Scan for the cell matching the given text and deliver its (x, y) coordinate at center. 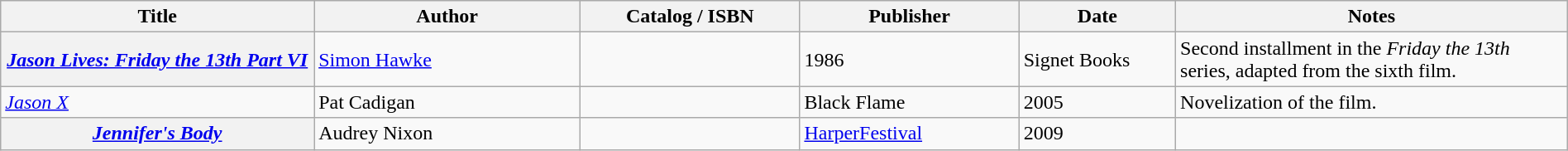
1986 (910, 60)
2005 (1097, 102)
Second installment in the Friday the 13th series, adapted from the sixth film. (1372, 60)
Jason Lives: Friday the 13th Part VI (157, 60)
Pat Cadigan (447, 102)
Simon Hawke (447, 60)
Catalog / ISBN (690, 17)
Author (447, 17)
Signet Books (1097, 60)
Jason X (157, 102)
Title (157, 17)
Audrey Nixon (447, 134)
Jennifer's Body (157, 134)
Black Flame (910, 102)
HarperFestival (910, 134)
Notes (1372, 17)
Novelization of the film. (1372, 102)
Publisher (910, 17)
2009 (1097, 134)
Date (1097, 17)
